From the cell containing the given text, extract its center point as [x, y] coordinate. 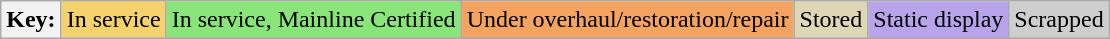
Stored [831, 20]
In service [114, 20]
Scrapped [1059, 20]
In service, Mainline Certified [314, 20]
Key: [31, 20]
Under overhaul/restoration/repair [628, 20]
Static display [938, 20]
